Search for the cell housing the specified text and yield its [x, y] center coordinate. 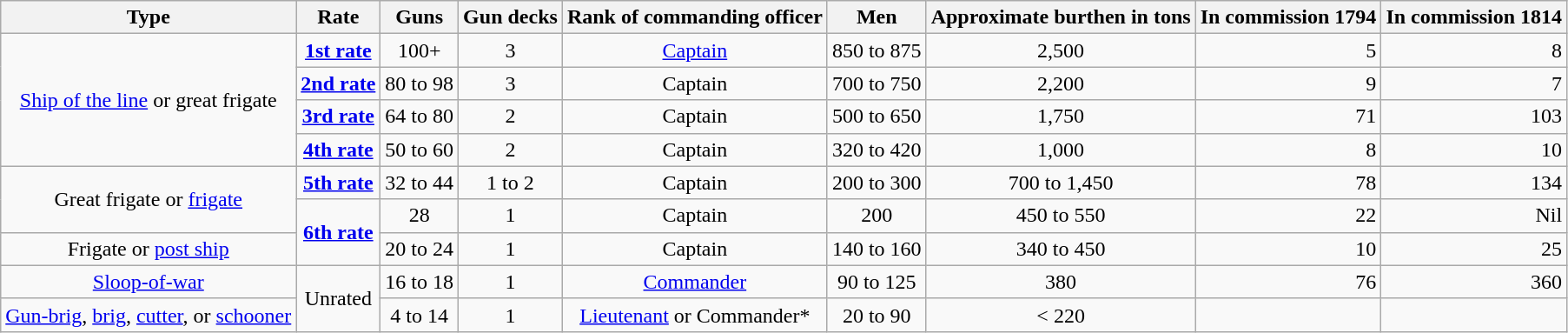
140 to 160 [877, 249]
Type [149, 17]
4th rate [339, 150]
2nd rate [339, 83]
32 to 44 [420, 183]
1st rate [339, 50]
5 [1288, 50]
Nil [1474, 216]
25 [1474, 249]
Gun-brig, brig, cutter, or schooner [149, 315]
16 to 18 [420, 282]
90 to 125 [877, 282]
20 to 24 [420, 249]
103 [1474, 117]
Gun decks [511, 17]
700 to 1,450 [1061, 183]
Frigate or post ship [149, 249]
Ship of the line or great frigate [149, 100]
2,200 [1061, 83]
134 [1474, 183]
4 to 14 [420, 315]
200 to 300 [877, 183]
200 [877, 216]
320 to 420 [877, 150]
Sloop-of-war [149, 282]
In commission 1814 [1474, 17]
78 [1288, 183]
1,750 [1061, 117]
Approximate burthen in tons [1061, 17]
50 to 60 [420, 150]
76 [1288, 282]
20 to 90 [877, 315]
Guns [420, 17]
Rank of commanding officer [695, 17]
380 [1061, 282]
Rate [339, 17]
Great frigate or frigate [149, 199]
< 220 [1061, 315]
2,500 [1061, 50]
Unrated [339, 298]
80 to 98 [420, 83]
5th rate [339, 183]
450 to 550 [1061, 216]
7 [1474, 83]
In commission 1794 [1288, 17]
Men [877, 17]
22 [1288, 216]
28 [420, 216]
6th rate [339, 232]
1 to 2 [511, 183]
71 [1288, 117]
850 to 875 [877, 50]
9 [1288, 83]
500 to 650 [877, 117]
700 to 750 [877, 83]
Commander [695, 282]
Lieutenant or Commander* [695, 315]
3rd rate [339, 117]
100+ [420, 50]
360 [1474, 282]
340 to 450 [1061, 249]
1,000 [1061, 150]
64 to 80 [420, 117]
